Pinpoint the cell where the given text exists, returning its (X, Y) midpoint coordinate. 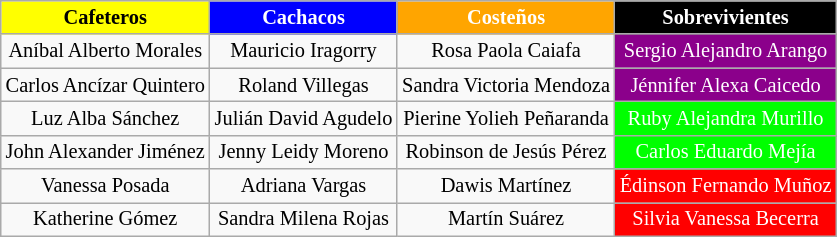
Jenny Leidy Moreno (304, 152)
Mauricio Iragorry (304, 51)
Cachacos (304, 17)
Cafeteros (106, 17)
Katherine Gómez (106, 219)
Julián David Agudelo (304, 118)
Luz Alba Sánchez (106, 118)
Pierine Yolieh Peñaranda (506, 118)
Ruby Alejandra Murillo (726, 118)
Silvia Vanessa Becerra (726, 219)
Carlos Ancízar Quintero (106, 85)
Aníbal Alberto Morales (106, 51)
Jénnifer Alexa Caicedo (726, 85)
Martín Suárez (506, 219)
Adriana Vargas (304, 186)
Sandra Victoria Mendoza (506, 85)
John Alexander Jiménez (106, 152)
Dawis Martínez (506, 186)
Rosa Paola Caiafa (506, 51)
Carlos Eduardo Mejía (726, 152)
Robinson de Jesús Pérez (506, 152)
Roland Villegas (304, 85)
Sergio Alejandro Arango (726, 51)
Sandra Milena Rojas (304, 219)
Costeños (506, 17)
Vanessa Posada (106, 186)
Édinson Fernando Muñoz (726, 186)
Sobrevivientes (726, 17)
